For the text-containing cell, return its midpoint in (X, Y) coordinate format. 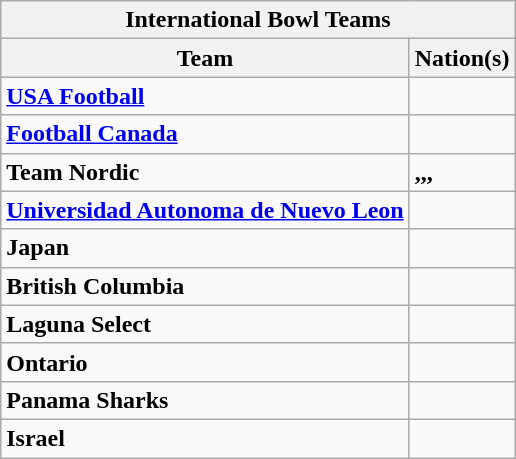
Team Nordic (205, 172)
Laguna Select (205, 324)
,,, (462, 172)
International Bowl Teams (258, 20)
USA Football (205, 96)
Football Canada (205, 134)
Panama Sharks (205, 400)
Universidad Autonoma de Nuevo Leon (205, 210)
Israel (205, 438)
Team (205, 58)
Nation(s) (462, 58)
British Columbia (205, 286)
Japan (205, 248)
Ontario (205, 362)
